From the cell containing the given text, extract its center point as (X, Y) coordinate. 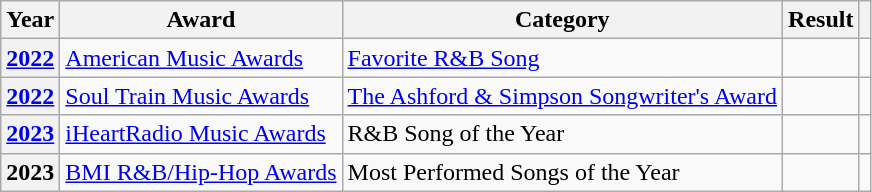
Favorite R&B Song (562, 58)
Category (562, 20)
BMI R&B/Hip-Hop Awards (201, 172)
Award (201, 20)
R&B Song of the Year (562, 134)
Most Performed Songs of the Year (562, 172)
iHeartRadio Music Awards (201, 134)
Soul Train Music Awards (201, 96)
The Ashford & Simpson Songwriter's Award (562, 96)
American Music Awards (201, 58)
Year (30, 20)
Result (821, 20)
